Return [X, Y] of the center of cell containing provided text 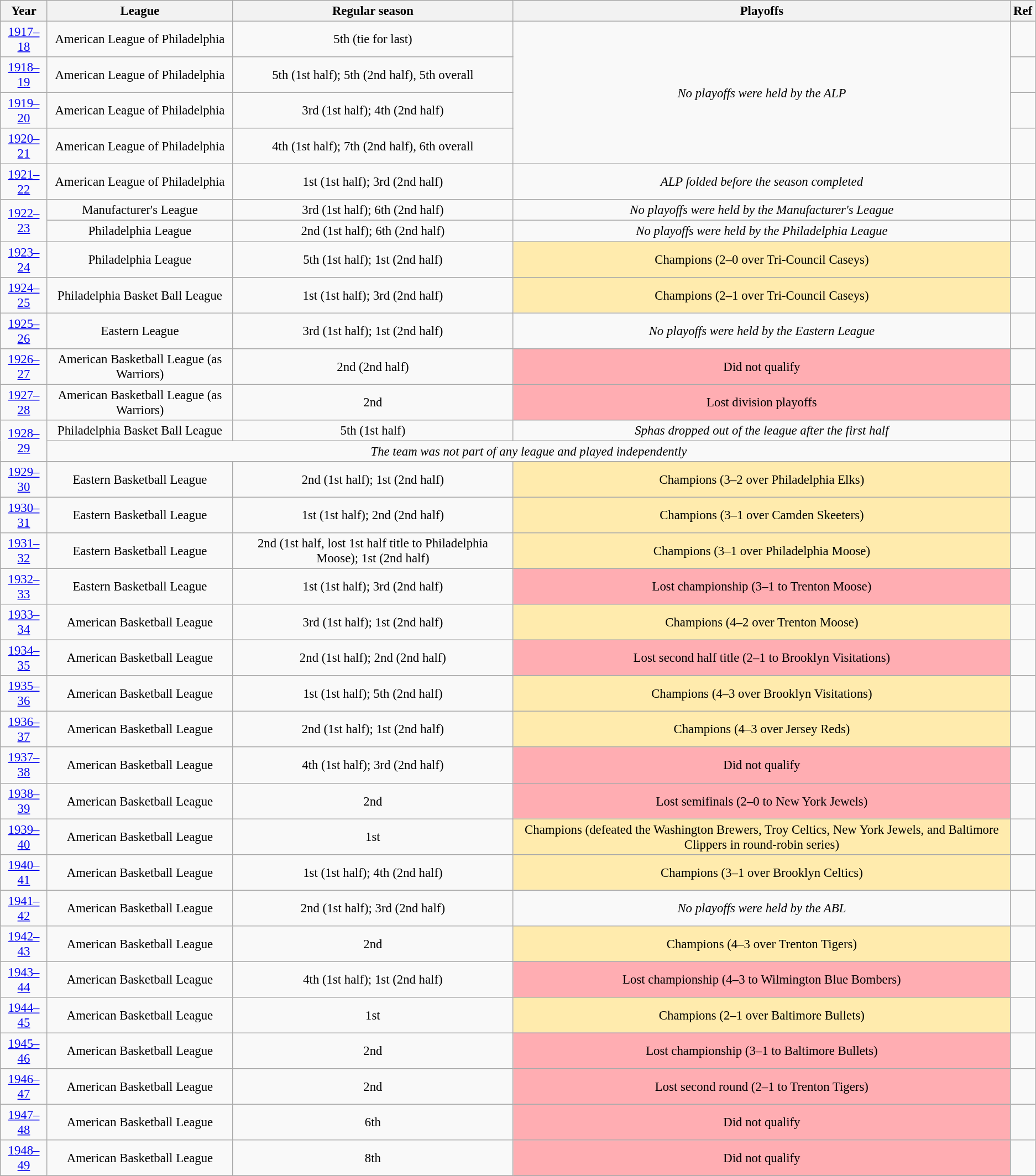
1942–43 [24, 944]
Ref [1023, 11]
2nd (1st half); 6th (2nd half) [373, 231]
1920–21 [24, 146]
1946–47 [24, 1087]
1918–19 [24, 75]
4th (1st half); 3rd (2nd half) [373, 765]
1938–39 [24, 801]
1921–22 [24, 182]
1937–38 [24, 765]
1st (1st half); 4th (2nd half) [373, 872]
6th [373, 1122]
1928–29 [24, 441]
1st (1st half); 5th (2nd half) [373, 693]
Lost second half title (2–1 to Brooklyn Visitations) [762, 658]
League [139, 11]
1945–46 [24, 1050]
No playoffs were held by the ALP [762, 93]
Champions (4–3 over Brooklyn Visitations) [762, 693]
4th (1st half); 1st (2nd half) [373, 980]
Lost championship (3–1 to Baltimore Bullets) [762, 1050]
Champions (2–0 over Tri-Council Caseys) [762, 260]
1927–28 [24, 403]
3rd (1st half); 4th (2nd half) [373, 111]
1923–24 [24, 260]
1935–36 [24, 693]
Sphas dropped out of the league after the first half [762, 431]
Year [24, 11]
3rd (1st half); 6th (2nd half) [373, 211]
Champions (4–3 over Trenton Tigers) [762, 944]
1943–44 [24, 980]
1936–37 [24, 730]
Champions (3–1 over Camden Skeeters) [762, 515]
2nd (1st half); 3rd (2nd half) [373, 908]
1922–23 [24, 221]
No playoffs were held by the ABL [762, 908]
8th [373, 1158]
Champions (2–1 over Tri-Council Caseys) [762, 295]
Eastern League [139, 331]
1944–45 [24, 1015]
1924–25 [24, 295]
5th (1st half); 5th (2nd half), 5th overall [373, 75]
Lost semifinals (2–0 to New York Jewels) [762, 801]
Lost second round (2–1 to Trenton Tigers) [762, 1087]
1947–48 [24, 1122]
1933–34 [24, 623]
Champions (3–1 over Brooklyn Celtics) [762, 872]
1926–27 [24, 366]
Champions (3–1 over Philadelphia Moose) [762, 551]
1931–32 [24, 551]
1932–33 [24, 587]
Regular season [373, 11]
No playoffs were held by the Manufacturer's League [762, 211]
5th (tie for last) [373, 40]
Lost division playoffs [762, 403]
No playoffs were held by the Philadelphia League [762, 231]
ALP folded before the season completed [762, 182]
Champions (defeated the Washington Brewers, Troy Celtics, New York Jewels, and Baltimore Clippers in round-robin series) [762, 837]
1948–49 [24, 1158]
1st (1st half); 2nd (2nd half) [373, 515]
1925–26 [24, 331]
No playoffs were held by the Eastern League [762, 331]
2nd (2nd half) [373, 366]
5th (1st half); 1st (2nd half) [373, 260]
1930–31 [24, 515]
1919–20 [24, 111]
1941–42 [24, 908]
Champions (4–3 over Jersey Reds) [762, 730]
2nd (1st half, lost 1st half title to Philadelphia Moose); 1st (2nd half) [373, 551]
1917–18 [24, 40]
1934–35 [24, 658]
1939–40 [24, 837]
Lost championship (3–1 to Trenton Moose) [762, 587]
Champions (3–2 over Philadelphia Elks) [762, 480]
Champions (2–1 over Baltimore Bullets) [762, 1015]
Champions (4–2 over Trenton Moose) [762, 623]
4th (1st half); 7th (2nd half), 6th overall [373, 146]
Playoffs [762, 11]
5th (1st half) [373, 431]
Manufacturer's League [139, 211]
2nd (1st half); 2nd (2nd half) [373, 658]
1929–30 [24, 480]
1940–41 [24, 872]
Lost championship (4–3 to Wilmington Blue Bombers) [762, 980]
The team was not part of any league and played independently [529, 451]
